Extract the [X, Y] coordinate from the center of the cell holding the provided text.  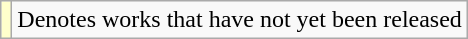
Denotes works that have not yet been released [240, 20]
